Identify which cell holds the provided text, then report its [x, y] central coordinate. 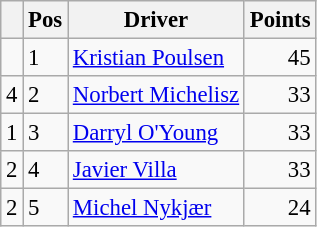
3 [46, 133]
Darryl O'Young [156, 133]
45 [280, 58]
Pos [46, 20]
Norbert Michelisz [156, 95]
5 [46, 208]
Kristian Poulsen [156, 58]
24 [280, 208]
Javier Villa [156, 170]
Michel Nykjær [156, 208]
Points [280, 20]
Driver [156, 20]
